Locate the cell with the specified text and output its [X, Y] center coordinate. 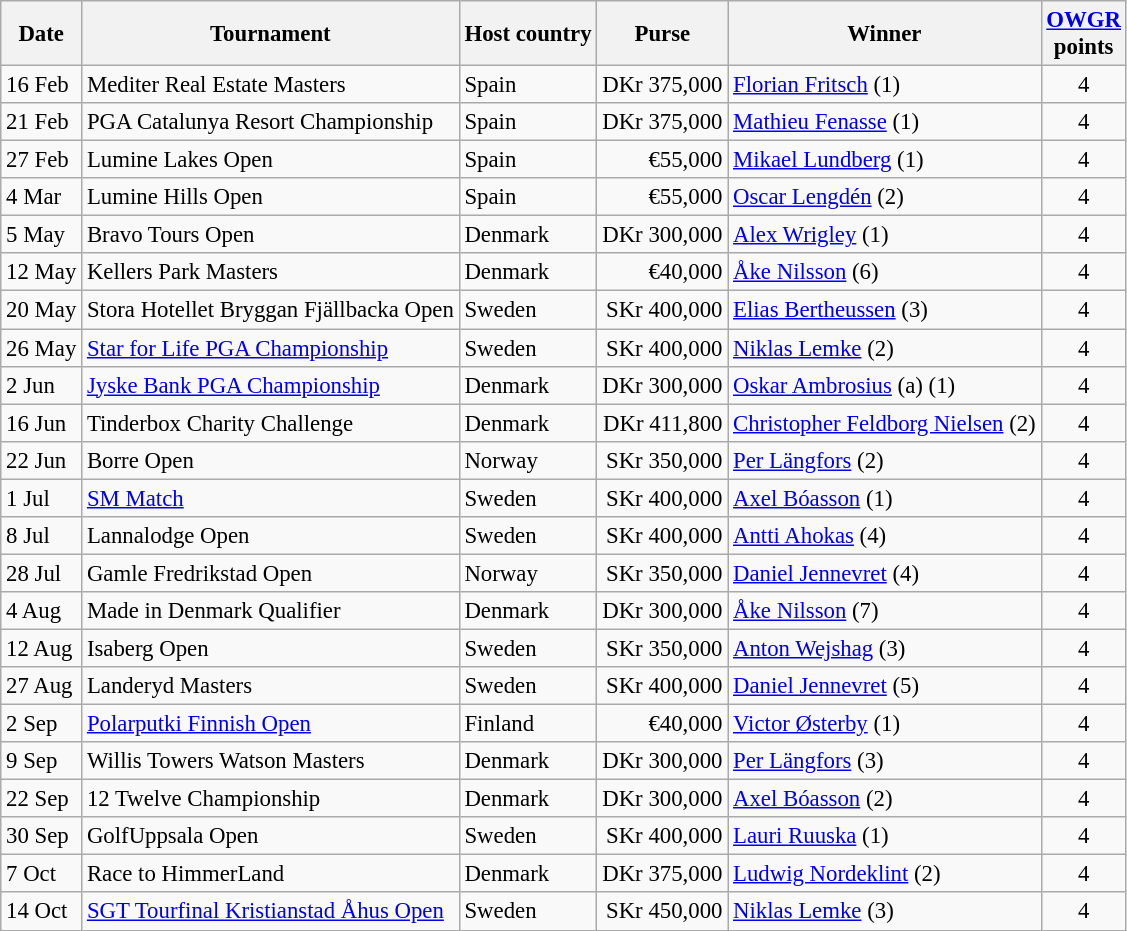
Elias Bertheussen (3) [884, 310]
Willis Towers Watson Masters [271, 761]
22 Sep [42, 799]
8 Jul [42, 536]
SM Match [271, 498]
Daniel Jennevret (5) [884, 686]
22 Jun [42, 460]
Gamle Fredrikstad Open [271, 573]
Isaberg Open [271, 648]
20 May [42, 310]
PGA Catalunya Resort Championship [271, 122]
Antti Ahokas (4) [884, 536]
28 Jul [42, 573]
Åke Nilsson (7) [884, 611]
Kellers Park Masters [271, 273]
Åke Nilsson (6) [884, 273]
Per Längfors (2) [884, 460]
Borre Open [271, 460]
Stora Hotellet Bryggan Fjällbacka Open [271, 310]
Oskar Ambrosius (a) (1) [884, 385]
Lumine Lakes Open [271, 160]
Race to HimmerLand [271, 874]
Lumine Hills Open [271, 197]
12 May [42, 273]
Host country [528, 34]
Christopher Feldborg Nielsen (2) [884, 423]
OWGRpoints [1084, 34]
Niklas Lemke (2) [884, 348]
Winner [884, 34]
2 Sep [42, 724]
Star for Life PGA Championship [271, 348]
GolfUppsala Open [271, 836]
Made in Denmark Qualifier [271, 611]
21 Feb [42, 122]
Axel Bóasson (2) [884, 799]
9 Sep [42, 761]
Purse [662, 34]
SGT Tourfinal Kristianstad Åhus Open [271, 912]
16 Jun [42, 423]
Oscar Lengdén (2) [884, 197]
Mikael Lundberg (1) [884, 160]
Daniel Jennevret (4) [884, 573]
Anton Wejshag (3) [884, 648]
7 Oct [42, 874]
Jyske Bank PGA Championship [271, 385]
Date [42, 34]
Polarputki Finnish Open [271, 724]
Per Längfors (3) [884, 761]
4 Aug [42, 611]
Lauri Ruuska (1) [884, 836]
27 Feb [42, 160]
Mathieu Fenasse (1) [884, 122]
27 Aug [42, 686]
2 Jun [42, 385]
14 Oct [42, 912]
DKr 411,800 [662, 423]
Florian Fritsch (1) [884, 85]
5 May [42, 235]
26 May [42, 348]
Alex Wrigley (1) [884, 235]
Victor Østerby (1) [884, 724]
SKr 450,000 [662, 912]
Niklas Lemke (3) [884, 912]
Bravo Tours Open [271, 235]
16 Feb [42, 85]
Axel Bóasson (1) [884, 498]
Landeryd Masters [271, 686]
30 Sep [42, 836]
Tinderbox Charity Challenge [271, 423]
12 Twelve Championship [271, 799]
1 Jul [42, 498]
Lannalodge Open [271, 536]
12 Aug [42, 648]
4 Mar [42, 197]
Finland [528, 724]
Ludwig Nordeklint (2) [884, 874]
Mediter Real Estate Masters [271, 85]
Tournament [271, 34]
